For the text-containing cell, return its midpoint in [x, y] coordinate format. 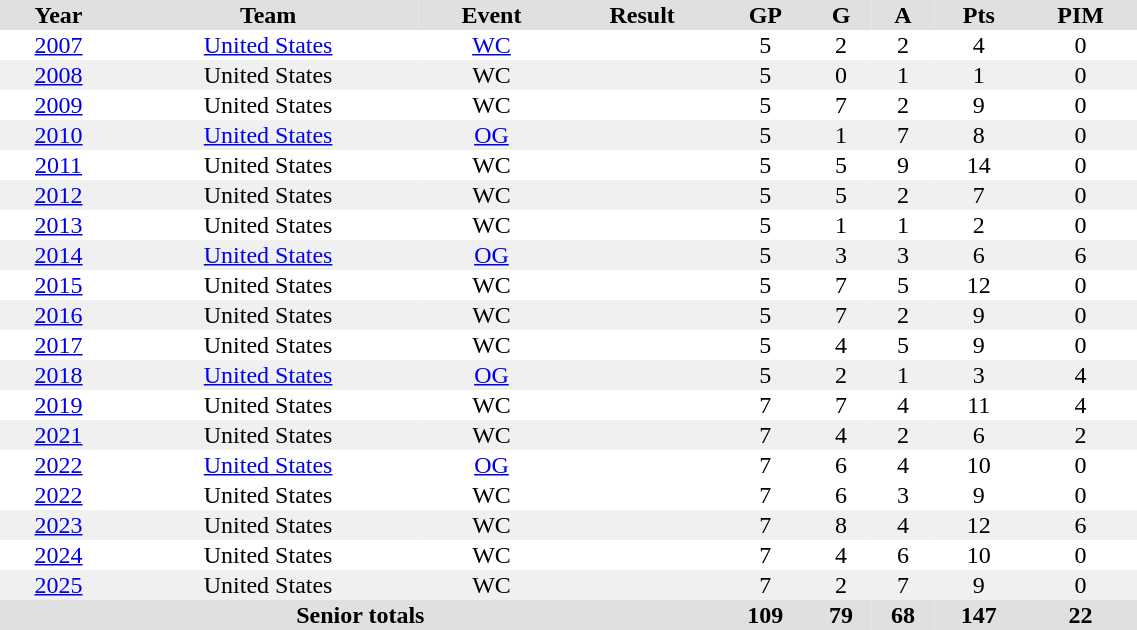
2012 [58, 195]
GP [766, 15]
79 [841, 615]
14 [979, 165]
2019 [58, 405]
2025 [58, 585]
2007 [58, 45]
Result [642, 15]
2017 [58, 345]
2016 [58, 315]
2018 [58, 375]
2015 [58, 285]
Pts [979, 15]
2010 [58, 135]
11 [979, 405]
2009 [58, 105]
G [841, 15]
109 [766, 615]
2014 [58, 255]
0 [841, 75]
Year [58, 15]
2023 [58, 525]
2011 [58, 165]
2008 [58, 75]
2013 [58, 225]
Event [492, 15]
147 [979, 615]
Senior totals [360, 615]
2021 [58, 435]
68 [903, 615]
2024 [58, 555]
Team [268, 15]
A [903, 15]
